Locate the cell with the specified text and output its (x, y) center coordinate. 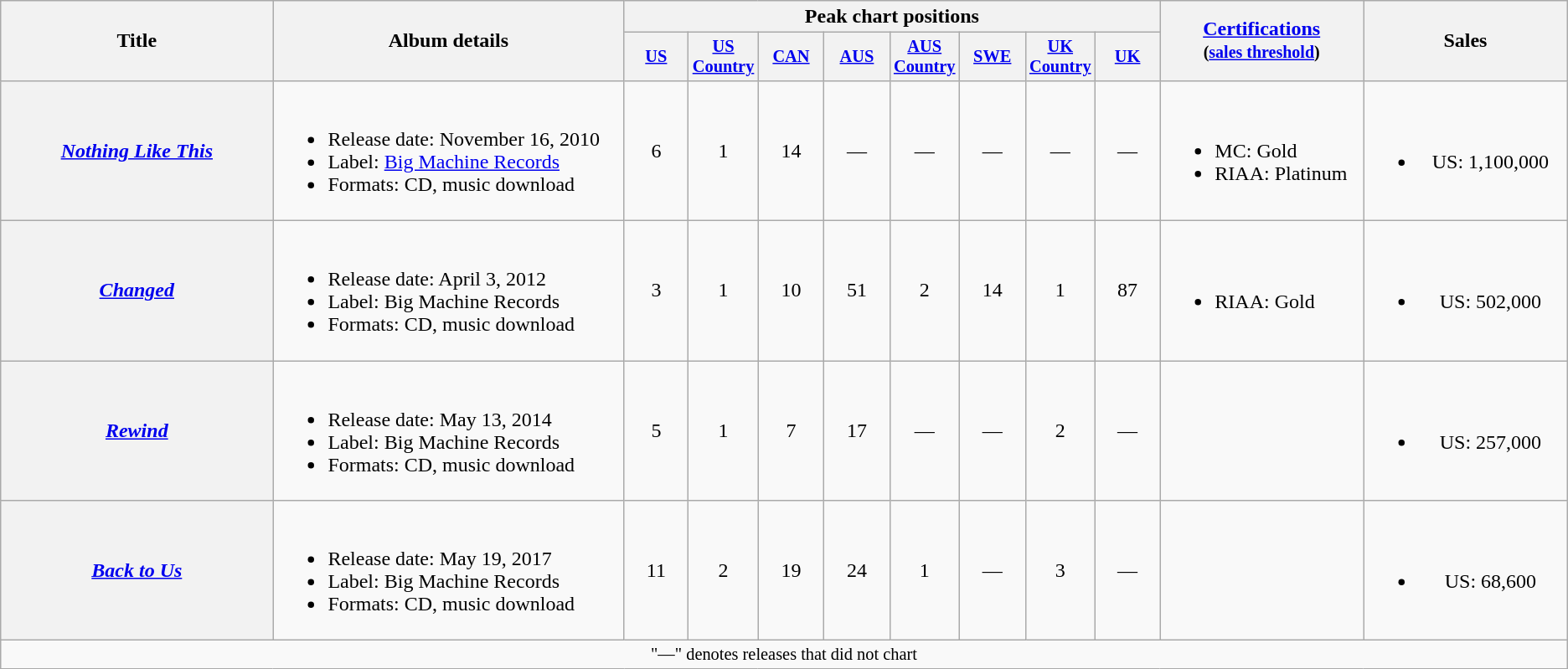
"—" denotes releases that did not chart (784, 655)
Changed (137, 291)
Title (137, 41)
UK Country (1060, 57)
AUS (857, 57)
US Country (724, 57)
Album details (449, 41)
11 (657, 571)
17 (857, 430)
US: 68,600 (1466, 571)
Release date: April 3, 2012Label: Big Machine RecordsFormats: CD, music download (449, 291)
87 (1127, 291)
Sales (1466, 41)
US: 1,100,000 (1466, 151)
RIAA: Gold (1261, 291)
US: 502,000 (1466, 291)
Peak chart positions (892, 17)
MC: GoldRIAA: Platinum (1261, 151)
7 (791, 430)
5 (657, 430)
CAN (791, 57)
UK (1127, 57)
Nothing Like This (137, 151)
19 (791, 571)
24 (857, 571)
US (657, 57)
10 (791, 291)
Release date: May 19, 2017Label: Big Machine RecordsFormats: CD, music download (449, 571)
Release date: May 13, 2014Label: Big Machine RecordsFormats: CD, music download (449, 430)
Rewind (137, 430)
Release date: November 16, 2010Label: Big Machine RecordsFormats: CD, music download (449, 151)
Back to Us (137, 571)
Certifications(sales threshold) (1261, 41)
SWE (992, 57)
51 (857, 291)
AUS Country (925, 57)
US: 257,000 (1466, 430)
6 (657, 151)
